Output the (x, y) coordinate of the center of the cell containing the given text.  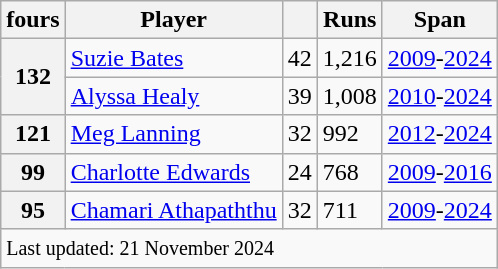
Runs (350, 20)
99 (33, 172)
132 (33, 77)
711 (350, 210)
95 (33, 210)
42 (300, 58)
768 (350, 172)
39 (300, 96)
Chamari Athapaththu (174, 210)
Meg Lanning (174, 134)
24 (300, 172)
Alyssa Healy (174, 96)
121 (33, 134)
1,008 (350, 96)
1,216 (350, 58)
Suzie Bates (174, 58)
Last updated: 21 November 2024 (250, 248)
2012-2024 (440, 134)
2010-2024 (440, 96)
2009-2016 (440, 172)
992 (350, 134)
Charlotte Edwards (174, 172)
Player (174, 20)
Span (440, 20)
fours (33, 20)
